Detect which cell encompasses the target text, then output its (X, Y) center coordinate. 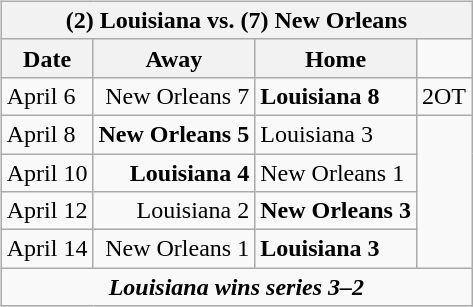
New Orleans 3 (336, 211)
April 6 (47, 96)
(2) Louisiana vs. (7) New Orleans (236, 20)
Louisiana 2 (174, 211)
April 12 (47, 211)
April 8 (47, 134)
Louisiana wins series 3–2 (236, 287)
New Orleans 7 (174, 96)
Away (174, 58)
April 10 (47, 173)
New Orleans 5 (174, 134)
2OT (444, 96)
Louisiana 4 (174, 173)
Date (47, 58)
April 14 (47, 249)
Louisiana 8 (336, 96)
Home (336, 58)
